Determine the (X, Y) coordinate at the center of the cell enclosing the given text.  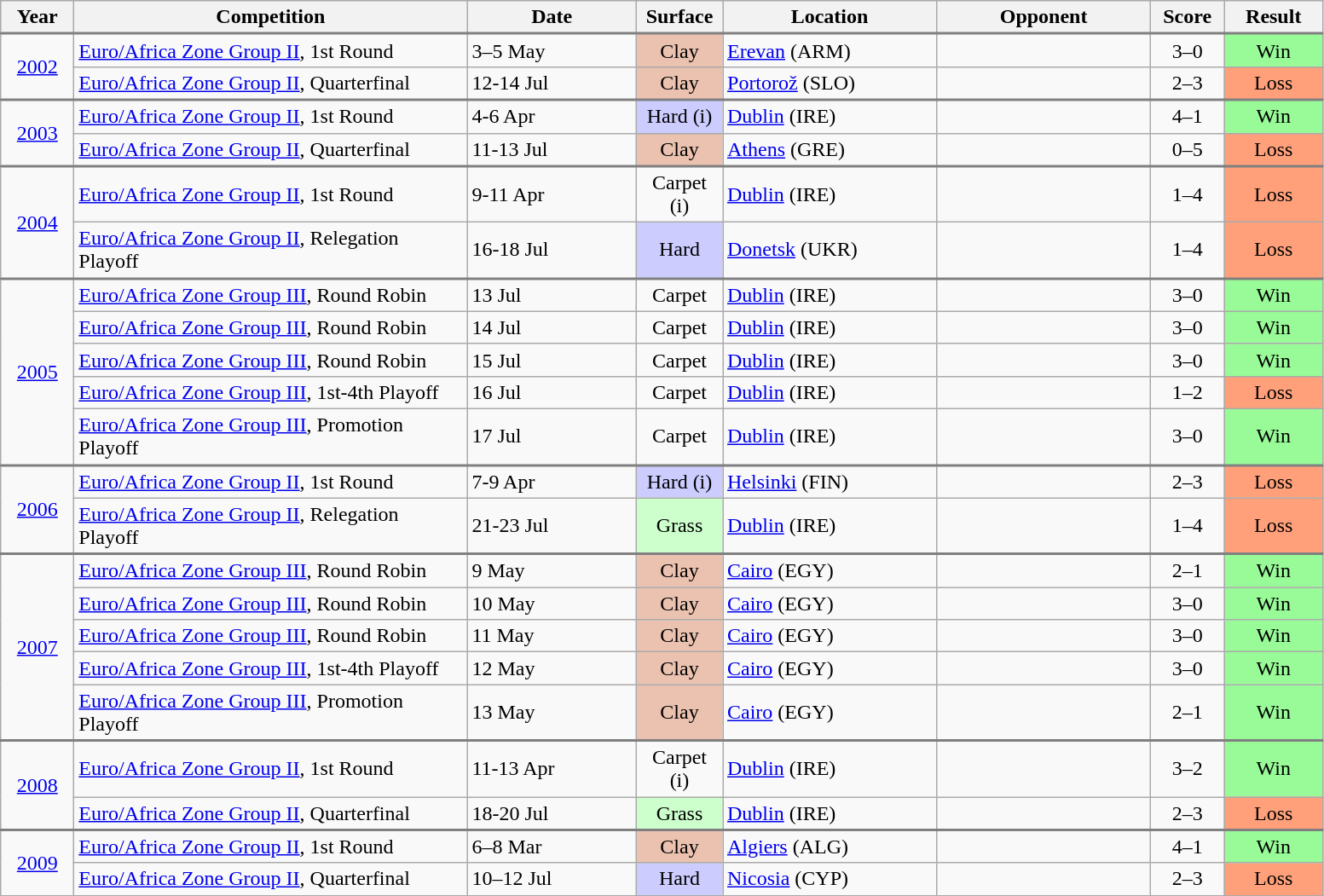
Location (830, 17)
15 Jul (552, 360)
14 Jul (552, 327)
0–5 (1188, 150)
2003 (38, 133)
10 May (552, 604)
2007 (38, 648)
2006 (38, 510)
2008 (38, 786)
17 Jul (552, 436)
2009 (38, 863)
Year (38, 17)
11-13 Apr (552, 769)
3–5 May (552, 51)
Nicosia (CYP) (830, 879)
10–12 Jul (552, 879)
11-13 Jul (552, 150)
Opponent (1044, 17)
3–2 (1188, 769)
Helsinki (FIN) (830, 481)
11 May (552, 636)
Date (552, 17)
Surface (679, 17)
Athens (GRE) (830, 150)
12-14 Jul (552, 84)
2002 (38, 67)
13 May (552, 713)
Donetsk (UKR) (830, 251)
16 Jul (552, 392)
Erevan (ARM) (830, 51)
Score (1188, 17)
6–8 Mar (552, 846)
2004 (38, 223)
1–2 (1188, 392)
16-18 Jul (552, 251)
Result (1274, 17)
2005 (38, 372)
9 May (552, 571)
Algiers (ALG) (830, 846)
Portorož (SLO) (830, 84)
12 May (552, 668)
13 Jul (552, 295)
4-6 Apr (552, 116)
7-9 Apr (552, 481)
21-23 Jul (552, 526)
9-11 Apr (552, 194)
18-20 Jul (552, 813)
Competition (271, 17)
